Determine the [X, Y] coordinate at the center of the cell enclosing the given text.  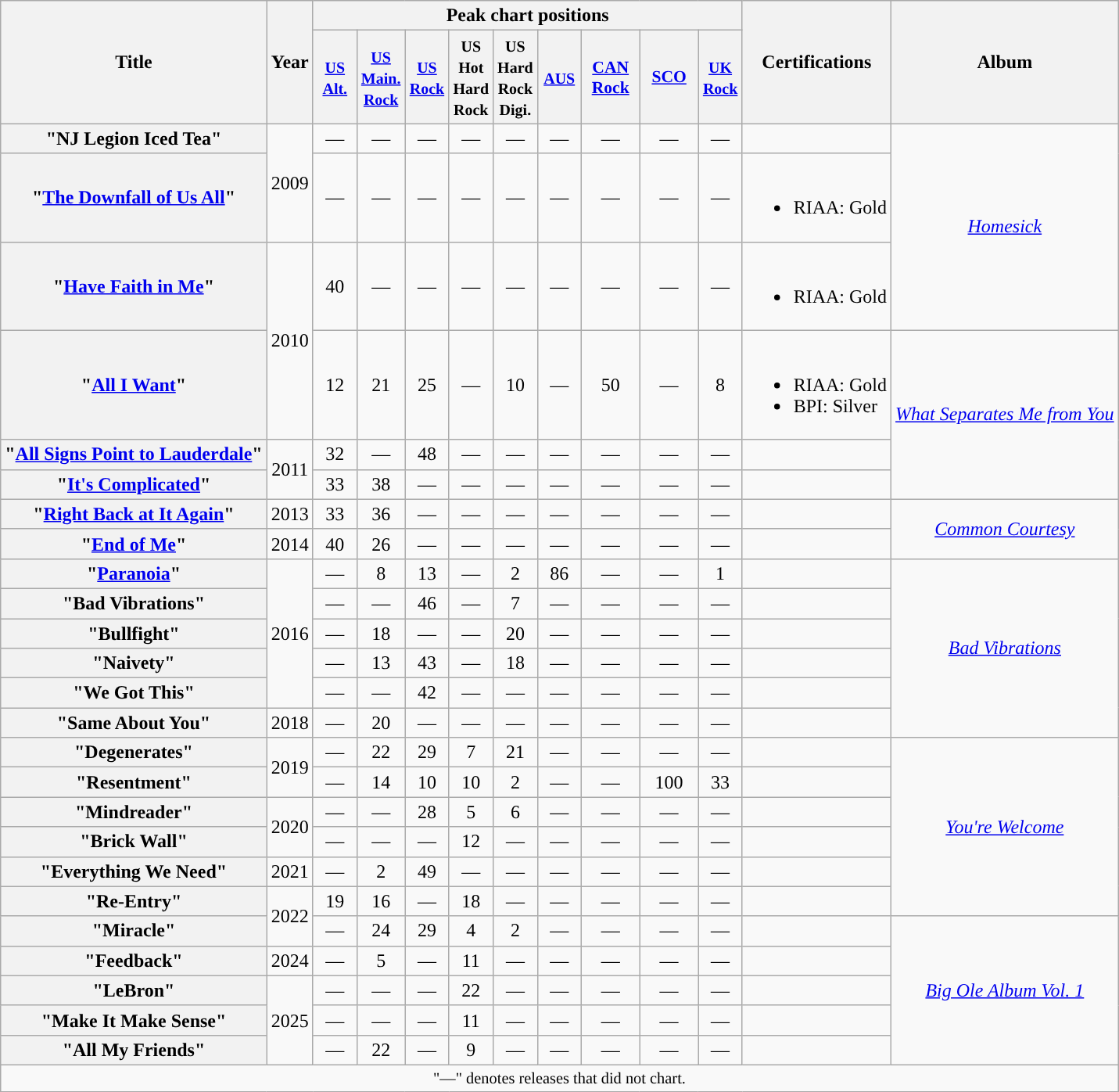
"Feedback" [134, 961]
2016 [289, 633]
2011 [289, 469]
43 [427, 663]
28 [427, 812]
32 [335, 454]
Common Courtesy [1006, 529]
US Hard Rock Digi. [516, 77]
26 [381, 544]
9 [471, 1050]
38 [381, 484]
"Paranoia" [134, 573]
RIAA: GoldBPI: Silver [816, 385]
"All I Want" [134, 385]
36 [381, 514]
UK Rock [720, 77]
Bad Vibrations [1006, 648]
1 [720, 573]
AUS [559, 77]
"End of Me" [134, 544]
"Everything We Need" [134, 871]
"We Got This" [134, 693]
2013 [289, 514]
"All My Friends" [134, 1050]
Certifications [816, 63]
Title [134, 63]
16 [381, 901]
86 [559, 573]
2021 [289, 871]
"Same About You" [134, 723]
US Main.Rock [381, 77]
4 [471, 931]
"Mindreader" [134, 812]
US Hot Hard Rock [471, 77]
What Separates Me from You [1006, 415]
CANRock [610, 77]
"Degenerates" [134, 753]
Album [1006, 63]
Peak chart positions [527, 16]
100 [669, 782]
"LeBron" [134, 990]
49 [427, 871]
46 [427, 603]
14 [381, 782]
"Re-Entry" [134, 901]
2020 [289, 827]
25 [427, 385]
Big Ole Album Vol. 1 [1006, 990]
2018 [289, 723]
"Make It Make Sense" [134, 1020]
US Rock [427, 77]
"Naivety" [134, 663]
6 [516, 812]
2014 [289, 544]
2022 [289, 916]
42 [427, 693]
You're Welcome [1006, 827]
24 [381, 931]
2009 [289, 183]
"Right Back at It Again" [134, 514]
"All Signs Point to Lauderdale" [134, 454]
19 [335, 901]
50 [610, 385]
2019 [289, 767]
2010 [289, 341]
2025 [289, 1020]
Homesick [1006, 227]
Year [289, 63]
"Have Faith in Me" [134, 286]
SCO [669, 77]
"It's Complicated" [134, 484]
"Miracle" [134, 931]
"Brick Wall" [134, 842]
"Bad Vibrations" [134, 603]
2024 [289, 961]
US Alt. [335, 77]
"—" denotes releases that did not chart. [560, 1078]
"NJ Legion Iced Tea" [134, 138]
"Bullfight" [134, 633]
"Resentment" [134, 782]
"The Downfall of Us All" [134, 197]
48 [427, 454]
